Determine the [x, y] coordinate at the center of the cell enclosing the given text.  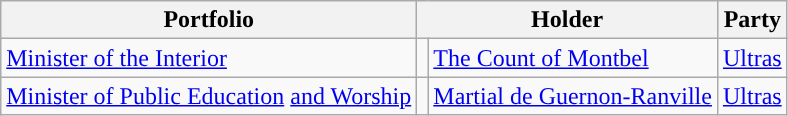
The Count of Montbel [573, 58]
Party [752, 20]
Minister of the Interior [209, 58]
Portfolio [209, 20]
Martial de Guernon-Ranville [573, 96]
Holder [568, 20]
Minister of Public Education and Worship [209, 96]
